For the text-containing cell, return its midpoint in (x, y) coordinate format. 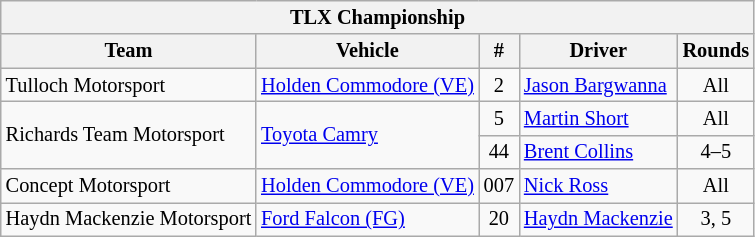
TLX Championship (378, 17)
Driver (598, 51)
Richards Team Motorsport (128, 134)
Brent Collins (598, 152)
4–5 (716, 152)
# (499, 51)
Martin Short (598, 118)
Toyota Camry (368, 134)
44 (499, 152)
20 (499, 219)
Tulloch Motorsport (128, 85)
Haydn Mackenzie (598, 219)
2 (499, 85)
Jason Bargwanna (598, 85)
Team (128, 51)
Rounds (716, 51)
3, 5 (716, 219)
007 (499, 186)
Vehicle (368, 51)
Nick Ross (598, 186)
Ford Falcon (FG) (368, 219)
Concept Motorsport (128, 186)
Haydn Mackenzie Motorsport (128, 219)
5 (499, 118)
